Output the [x, y] coordinate of the center of the cell containing the given text.  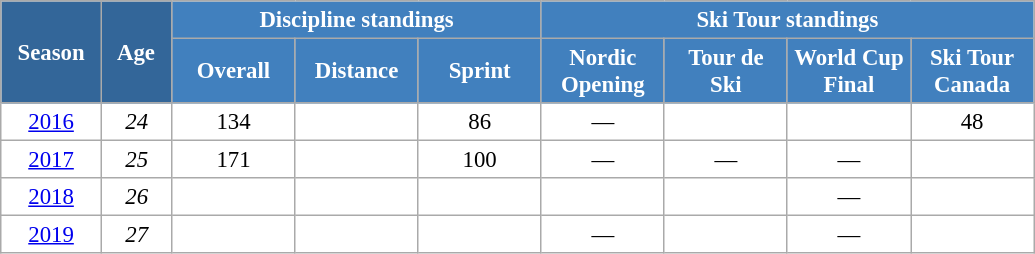
26 [136, 197]
25 [136, 160]
86 [480, 122]
2018 [52, 197]
Ski TourCanada [972, 72]
27 [136, 235]
48 [972, 122]
Distance [356, 72]
World CupFinal [848, 72]
Ski Tour standings [787, 20]
171 [234, 160]
24 [136, 122]
2016 [52, 122]
Overall [234, 72]
Age [136, 52]
134 [234, 122]
Sprint [480, 72]
100 [480, 160]
2017 [52, 160]
Season [52, 52]
NordicOpening [602, 72]
Discipline standings [356, 20]
Tour deSki [726, 72]
2019 [52, 235]
